Identify which cell holds the provided text, then report its (x, y) central coordinate. 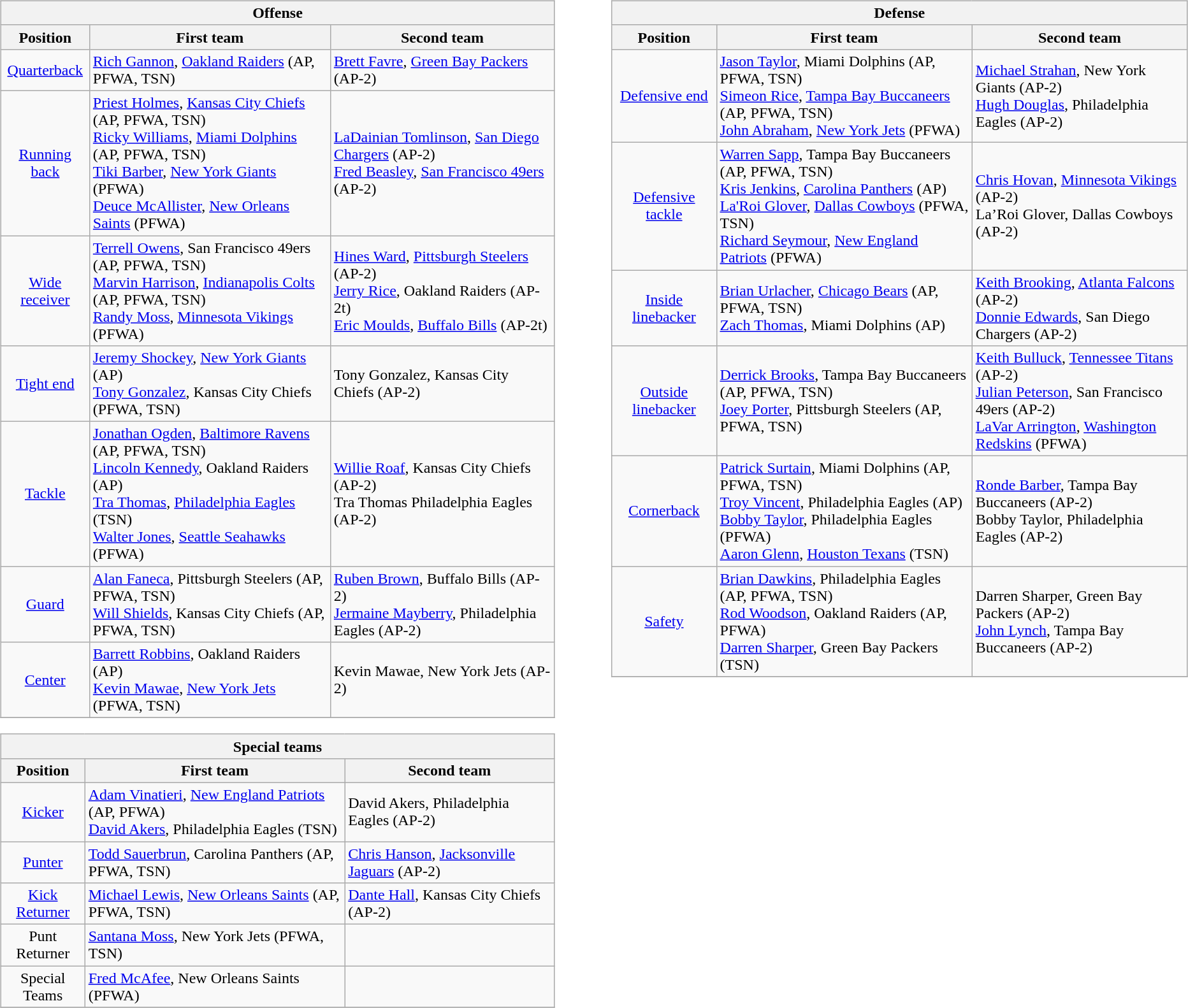
Inside linebacker (664, 308)
Guard (45, 604)
Kicker (43, 812)
Chris Hanson, Jacksonville Jaguars (AP-2) (450, 861)
Brian Urlacher, Chicago Bears (AP, PFWA, TSN) Zach Thomas, Miami Dolphins (AP) (844, 308)
Tony Gonzalez, Kansas City Chiefs (AP-2) (442, 384)
Keith Brooking, Atlanta Falcons (AP-2) Donnie Edwards, San Diego Chargers (AP-2) (1080, 308)
Ruben Brown, Buffalo Bills (AP-2) Jermaine Mayberry, Philadelphia Eagles (AP-2) (442, 604)
Derrick Brooks, Tampa Bay Buccaneers (AP, PFWA, TSN) Joey Porter, Pittsburgh Steelers (AP, PFWA, TSN) (844, 401)
Special teams (277, 746)
Willie Roaf, Kansas City Chiefs (AP-2) Tra Thomas Philadelphia Eagles (AP-2) (442, 494)
Keith Bulluck, Tennessee Titans (AP-2) Julian Peterson, San Francisco 49ers (AP-2) LaVar Arrington, Washington Redskins (PFWA) (1080, 401)
Outside linebacker (664, 401)
Terrell Owens, San Francisco 49ers (AP, PFWA, TSN) Marvin Harrison, Indianapolis Colts (AP, PFWA, TSN) Randy Moss, Minnesota Vikings (PFWA) (210, 291)
Punt Returner (43, 946)
David Akers, Philadelphia Eagles (AP-2) (450, 812)
Dante Hall, Kansas City Chiefs (AP-2) (450, 904)
Defensive end (664, 96)
Safety (664, 622)
Punter (43, 861)
Tight end (45, 384)
Kevin Mawae, New York Jets (AP-2) (442, 680)
Chris Hovan, Minnesota Vikings (AP-2) La’Roi Glover, Dallas Cowboys (AP-2) (1080, 206)
Darren Sharper, Green Bay Packers (AP-2) John Lynch, Tampa Bay Buccaneers (AP-2) (1080, 622)
Cornerback (664, 511)
Barrett Robbins, Oakland Raiders (AP) Kevin Mawae, New York Jets (PFWA, TSN) (210, 680)
Special Teams (43, 986)
Kick Returner (43, 904)
Defense (900, 13)
Center (45, 680)
Offense (277, 13)
Jason Taylor, Miami Dolphins (AP, PFWA, TSN) Simeon Rice, Tampa Bay Buccaneers (AP, PFWA, TSN)John Abraham, New York Jets (PFWA) (844, 96)
LaDainian Tomlinson, San Diego Chargers (AP-2) Fred Beasley, San Francisco 49ers (AP-2) (442, 163)
Michael Strahan, New York Giants (AP-2) Hugh Douglas, Philadelphia Eagles (AP-2) (1080, 96)
Defensive tackle (664, 206)
Running back (45, 163)
Wide receiver (45, 291)
Alan Faneca, Pittsburgh Steelers (AP, PFWA, TSN) Will Shields, Kansas City Chiefs (AP, PFWA, TSN) (210, 604)
Todd Sauerbrun, Carolina Panthers (AP, PFWA, TSN) (215, 861)
Brian Dawkins, Philadelphia Eagles (AP, PFWA, TSN) Rod Woodson, Oakland Raiders (AP, PFWA) Darren Sharper, Green Bay Packers (TSN) (844, 622)
Santana Moss, New York Jets (PFWA, TSN) (215, 946)
Rich Gannon, Oakland Raiders (AP, PFWA, TSN) (210, 70)
Jeremy Shockey, New York Giants (AP) Tony Gonzalez, Kansas City Chiefs (PFWA, TSN) (210, 384)
Brett Favre, Green Bay Packers (AP-2) (442, 70)
Michael Lewis, New Orleans Saints (AP, PFWA, TSN) (215, 904)
Tackle (45, 494)
Adam Vinatieri, New England Patriots (AP, PFWA) David Akers, Philadelphia Eagles (TSN) (215, 812)
Quarterback (45, 70)
Ronde Barber, Tampa Bay Buccaneers (AP-2) Bobby Taylor, Philadelphia Eagles (AP-2) (1080, 511)
Fred McAfee, New Orleans Saints (PFWA) (215, 986)
Hines Ward, Pittsburgh Steelers (AP-2) Jerry Rice, Oakland Raiders (AP-2t) Eric Moulds, Buffalo Bills (AP-2t) (442, 291)
